Scan for the cell matching the given text and deliver its [x, y] coordinate at center. 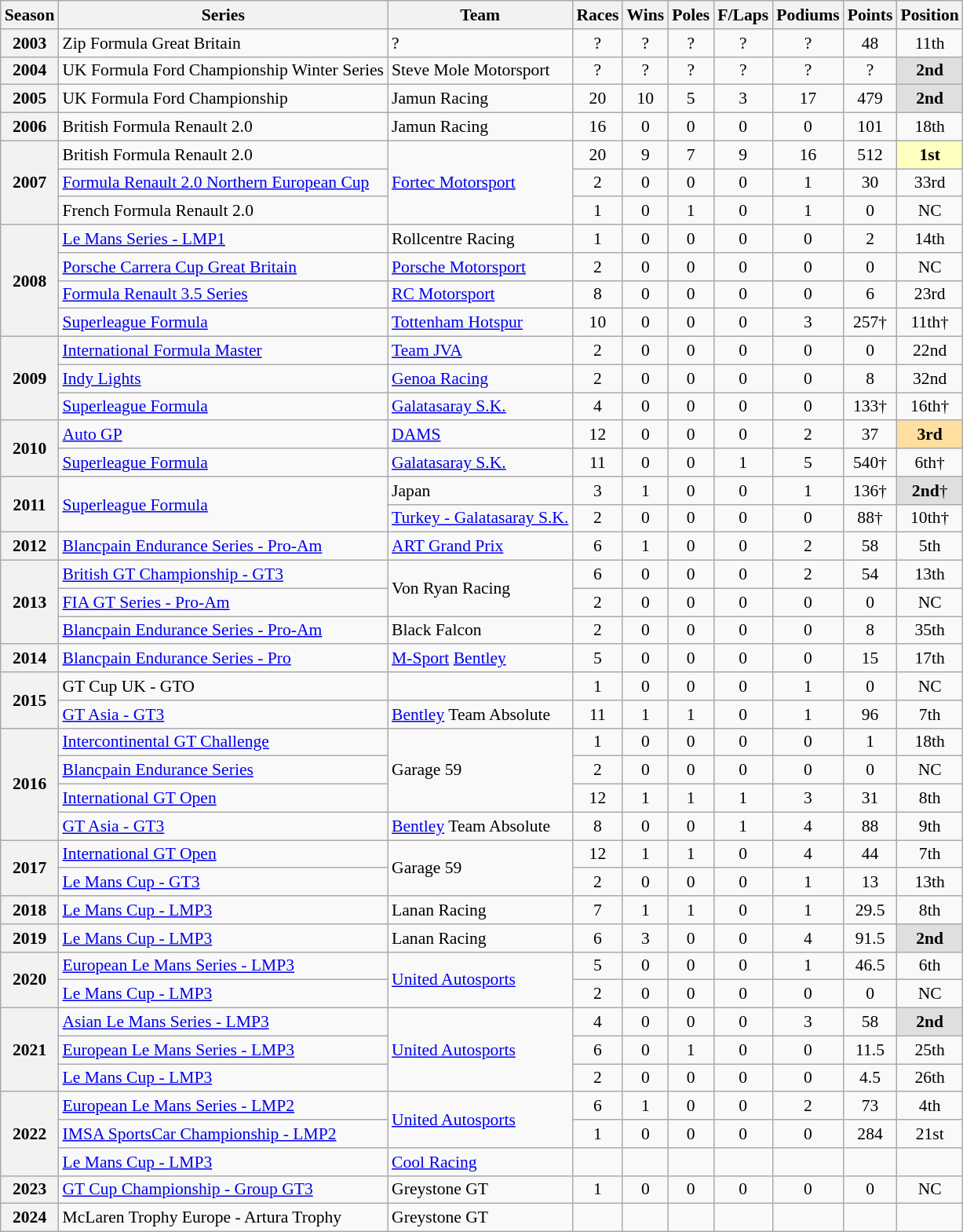
Blancpain Endurance Series - Pro [223, 659]
2014 [30, 659]
Le Mans Series - LMP1 [223, 239]
Fortec Motorsport [480, 182]
2007 [30, 182]
11.5 [870, 1050]
Zip Formula Great Britain [223, 43]
2010 [30, 449]
M-Sport Bentley [480, 659]
2023 [30, 1190]
Asian Le Mans Series - LMP3 [223, 1022]
Le Mans Cup - GT3 [223, 883]
4.5 [870, 1078]
2011 [30, 504]
257† [870, 323]
13 [870, 883]
Auto GP [223, 435]
46.5 [870, 966]
48 [870, 43]
Indy Lights [223, 378]
McLaren Trophy Europe - Artura Trophy [223, 1218]
21st [929, 1134]
284 [870, 1134]
2019 [30, 938]
2008 [30, 280]
F/Laps [742, 15]
73 [870, 1106]
RC Motorsport [480, 294]
Points [870, 15]
Blancpain Endurance Series [223, 770]
44 [870, 854]
DAMS [480, 435]
Genoa Racing [480, 378]
UK Formula Ford Championship [223, 99]
31 [870, 799]
2005 [30, 99]
Cool Racing [480, 1162]
512 [870, 155]
101 [870, 127]
37 [870, 435]
6th [929, 966]
GT Cup UK - GTO [223, 686]
2021 [30, 1051]
2018 [30, 910]
30 [870, 183]
35th [929, 631]
2003 [30, 43]
Series [223, 15]
96 [870, 715]
2017 [30, 868]
Porsche Carrera Cup Great Britain [223, 267]
IMSA SportsCar Championship - LMP2 [223, 1134]
10th† [929, 518]
Wins [645, 15]
2006 [30, 127]
6th† [929, 462]
Tottenham Hotspur [480, 323]
54 [870, 575]
2024 [30, 1218]
Formula Renault 2.0 Northern European Cup [223, 183]
Turkey - Galatasaray S.K. [480, 518]
Poles [691, 15]
Podiums [808, 15]
17th [929, 659]
Season [30, 15]
Von Ryan Racing [480, 589]
Porsche Motorsport [480, 267]
2009 [30, 378]
11th† [929, 323]
2nd† [929, 491]
Black Falcon [480, 631]
23rd [929, 294]
British GT Championship - GT3 [223, 575]
GT Cup Championship - Group GT3 [223, 1190]
Steve Mole Motorsport [480, 71]
33rd [929, 183]
133† [870, 407]
22nd [929, 351]
2004 [30, 71]
2022 [30, 1134]
4th [929, 1106]
International Formula Master [223, 351]
32nd [929, 378]
88 [870, 826]
UK Formula Ford Championship Winter Series [223, 71]
5th [929, 547]
15 [870, 659]
14th [929, 239]
Team [480, 15]
2016 [30, 784]
16th† [929, 407]
26th [929, 1078]
2020 [30, 980]
Intercontinental GT Challenge [223, 742]
479 [870, 99]
88† [870, 518]
ART Grand Prix [480, 547]
European Le Mans Series - LMP2 [223, 1106]
Formula Renault 3.5 Series [223, 294]
Japan [480, 491]
Team JVA [480, 351]
29.5 [870, 910]
French Formula Renault 2.0 [223, 211]
17 [808, 99]
1st [929, 155]
Rollcentre Racing [480, 239]
Races [597, 15]
25th [929, 1050]
540† [870, 462]
91.5 [870, 938]
2015 [30, 700]
3rd [929, 435]
FIA GT Series - Pro-Am [223, 602]
2012 [30, 547]
136† [870, 491]
2013 [30, 603]
Position [929, 15]
9th [929, 826]
11th [929, 43]
